Identify which cell holds the provided text, then report its (X, Y) central coordinate. 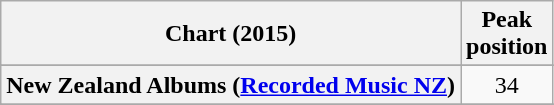
Peakposition (506, 34)
Chart (2015) (231, 34)
34 (506, 85)
New Zealand Albums (Recorded Music NZ) (231, 85)
